Find where the given text appears and provide that cell's center as (x, y) coordinate. 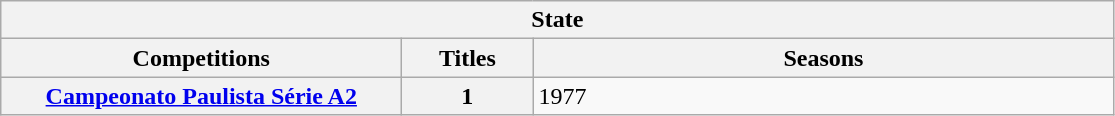
Campeonato Paulista Série A2 (202, 96)
Competitions (202, 58)
1 (468, 96)
Titles (468, 58)
Seasons (824, 58)
1977 (824, 96)
State (558, 20)
